Locate the cell with the specified text and output its [x, y] center coordinate. 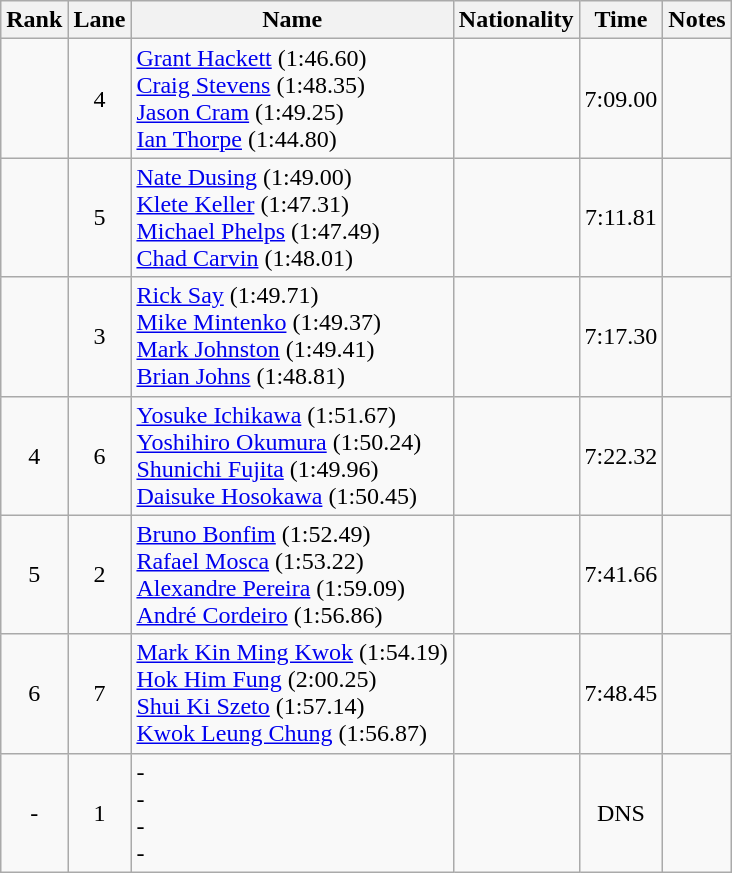
7:09.00 [621, 98]
Rank [34, 20]
Notes [697, 20]
- - - - [292, 812]
- [34, 812]
Nate Dusing (1:49.00) Klete Keller (1:47.31) Michael Phelps (1:47.49) Chad Carvin (1:48.01) [292, 218]
2 [100, 574]
7:11.81 [621, 218]
Lane [100, 20]
Name [292, 20]
Bruno Bonfim (1:52.49) Rafael Mosca (1:53.22) Alexandre Pereira (1:59.09) André Cordeiro (1:56.86) [292, 574]
Yosuke Ichikawa (1:51.67) Yoshihiro Okumura (1:50.24) Shunichi Fujita (1:49.96) Daisuke Hosokawa (1:50.45) [292, 456]
7:22.32 [621, 456]
Mark Kin Ming Kwok (1:54.19) Hok Him Fung (2:00.25) Shui Ki Szeto (1:57.14) Kwok Leung Chung (1:56.87) [292, 694]
Nationality [516, 20]
DNS [621, 812]
7:41.66 [621, 574]
Time [621, 20]
Grant Hackett (1:46.60) Craig Stevens (1:48.35) Jason Cram (1:49.25) Ian Thorpe (1:44.80) [292, 98]
3 [100, 336]
1 [100, 812]
Rick Say (1:49.71) Mike Mintenko (1:49.37) Mark Johnston (1:49.41) Brian Johns (1:48.81) [292, 336]
7 [100, 694]
7:17.30 [621, 336]
7:48.45 [621, 694]
